Determine the (X, Y) coordinate at the center of the cell enclosing the given text.  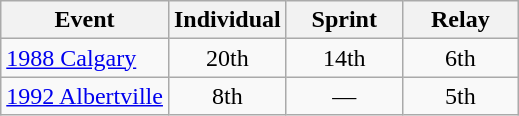
Relay (460, 20)
Individual (227, 20)
1988 Calgary (85, 58)
6th (460, 58)
14th (344, 58)
8th (227, 96)
Event (85, 20)
— (344, 96)
5th (460, 96)
1992 Albertville (85, 96)
20th (227, 58)
Sprint (344, 20)
